Pinpoint the cell where the given text exists, returning its (X, Y) midpoint coordinate. 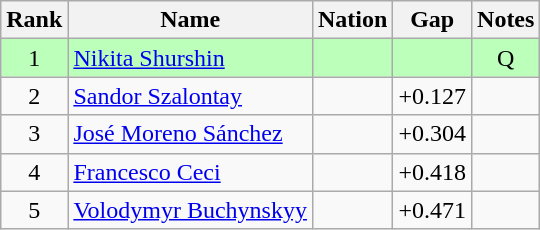
Q (506, 58)
+0.418 (432, 172)
+0.127 (432, 96)
José Moreno Sánchez (190, 134)
Francesco Ceci (190, 172)
5 (34, 210)
+0.304 (432, 134)
Nikita Shurshin (190, 58)
Name (190, 20)
Rank (34, 20)
Nation (352, 20)
Gap (432, 20)
3 (34, 134)
Volodymyr Buchynskyy (190, 210)
Notes (506, 20)
4 (34, 172)
+0.471 (432, 210)
2 (34, 96)
1 (34, 58)
Sandor Szalontay (190, 96)
